Return the (X, Y) coordinate for the center point of the cell that contains the specified text.  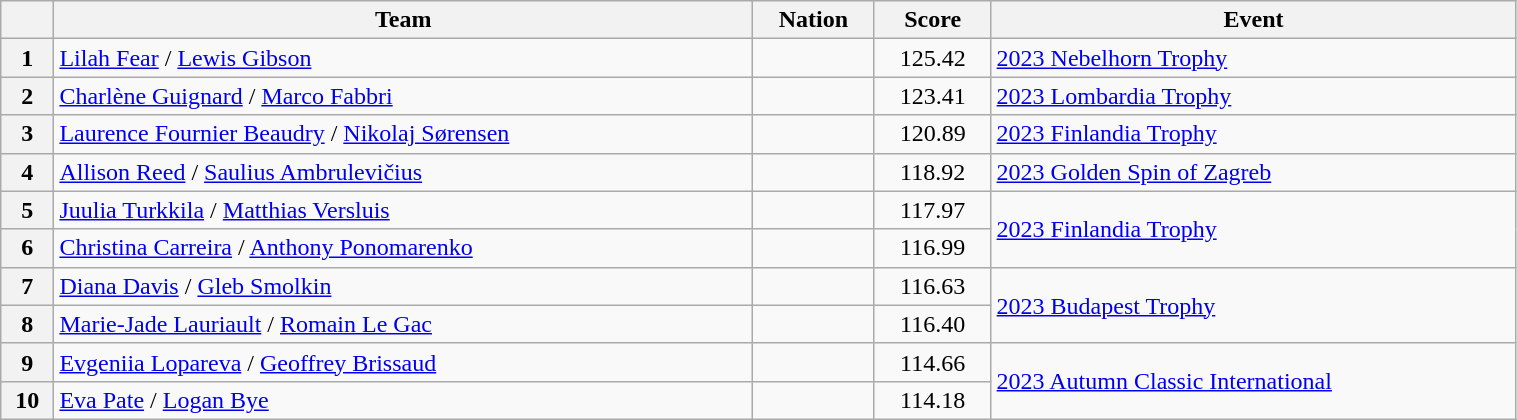
Event (1254, 20)
Lilah Fear / Lewis Gibson (404, 58)
2023 Golden Spin of Zagreb (1254, 172)
2023 Autumn Classic International (1254, 381)
Eva Pate / Logan Bye (404, 400)
3 (28, 134)
Evgeniia Lopareva / Geoffrey Brissaud (404, 362)
2 (28, 96)
120.89 (932, 134)
Allison Reed / Saulius Ambrulevičius (404, 172)
116.40 (932, 324)
2023 Lombardia Trophy (1254, 96)
118.92 (932, 172)
Juulia Turkkila / Matthias Versluis (404, 210)
114.18 (932, 400)
Marie-Jade Lauriault / Romain Le Gac (404, 324)
9 (28, 362)
2023 Nebelhorn Trophy (1254, 58)
Diana Davis / Gleb Smolkin (404, 286)
7 (28, 286)
116.99 (932, 248)
117.97 (932, 210)
114.66 (932, 362)
4 (28, 172)
Score (932, 20)
Christina Carreira / Anthony Ponomarenko (404, 248)
1 (28, 58)
Nation (813, 20)
6 (28, 248)
Laurence Fournier Beaudry / Nikolaj Sørensen (404, 134)
10 (28, 400)
Team (404, 20)
125.42 (932, 58)
5 (28, 210)
8 (28, 324)
Charlène Guignard / Marco Fabbri (404, 96)
2023 Budapest Trophy (1254, 305)
123.41 (932, 96)
116.63 (932, 286)
